Provide the [x, y] coordinate of the cell's center where the given text is located.  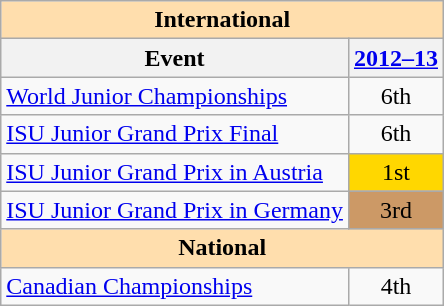
3rd [396, 210]
World Junior Championships [175, 96]
2012–13 [396, 58]
International [222, 20]
Event [175, 58]
ISU Junior Grand Prix in Germany [175, 210]
ISU Junior Grand Prix in Austria [175, 172]
1st [396, 172]
ISU Junior Grand Prix Final [175, 134]
National [222, 248]
Canadian Championships [175, 286]
4th [396, 286]
